Scan for the cell matching the given text and deliver its [X, Y] coordinate at center. 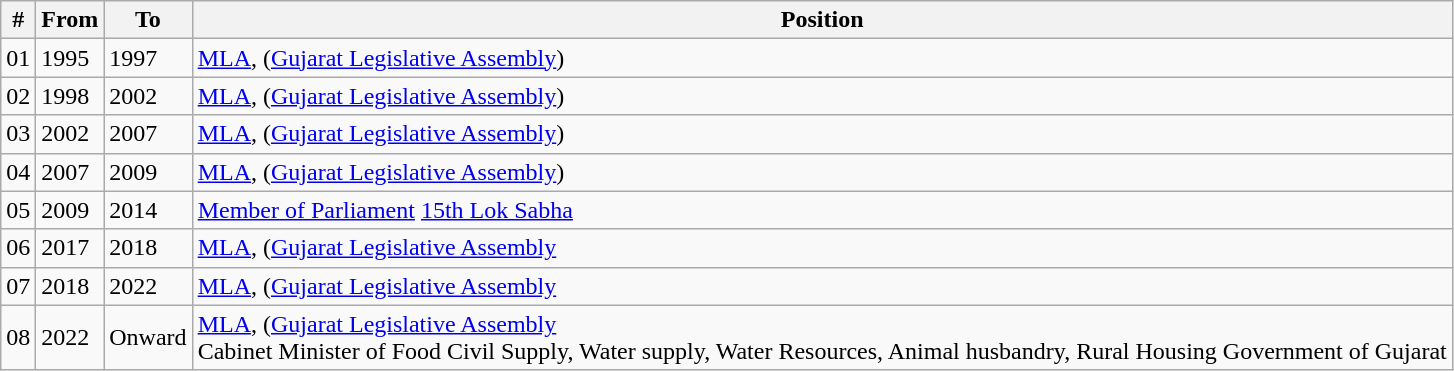
08 [18, 338]
03 [18, 134]
07 [18, 286]
Position [822, 20]
To [148, 20]
Onward [148, 338]
2014 [148, 210]
02 [18, 96]
2017 [70, 248]
From [70, 20]
05 [18, 210]
1995 [70, 58]
01 [18, 58]
Member of Parliament 15th Lok Sabha [822, 210]
1998 [70, 96]
04 [18, 172]
# [18, 20]
06 [18, 248]
1997 [148, 58]
